Return the (x, y) coordinate for the center point of the cell that contains the specified text.  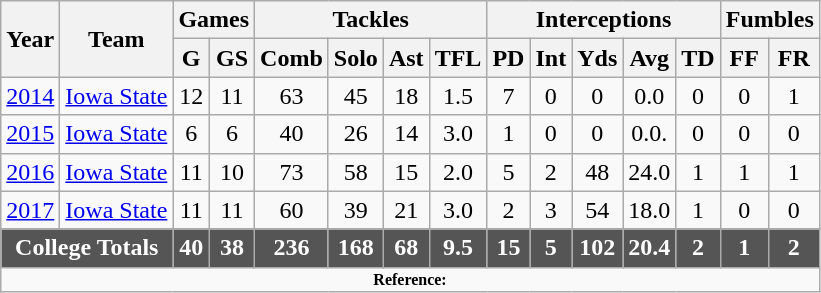
0.0. (650, 134)
102 (598, 248)
60 (292, 210)
2014 (30, 96)
68 (406, 248)
G (192, 58)
24.0 (650, 172)
12 (192, 96)
168 (356, 248)
Yds (598, 58)
58 (356, 172)
2015 (30, 134)
236 (292, 248)
18 (406, 96)
20.4 (650, 248)
Int (551, 58)
Avg (650, 58)
2016 (30, 172)
PD (508, 58)
Reference: (410, 279)
10 (232, 172)
39 (356, 210)
45 (356, 96)
Solo (356, 58)
38 (232, 248)
Team (116, 39)
FR (794, 58)
48 (598, 172)
0.0 (650, 96)
3 (551, 210)
TD (698, 58)
14 (406, 134)
7 (508, 96)
18.0 (650, 210)
Tackles (371, 20)
54 (598, 210)
63 (292, 96)
26 (356, 134)
Comb (292, 58)
Ast (406, 58)
Fumbles (770, 20)
Games (214, 20)
Interceptions (604, 20)
2017 (30, 210)
1.5 (458, 96)
FF (744, 58)
21 (406, 210)
2.0 (458, 172)
73 (292, 172)
9.5 (458, 248)
TFL (458, 58)
GS (232, 58)
Year (30, 39)
College Totals (87, 248)
